Return (X, Y) of the center of cell containing provided text 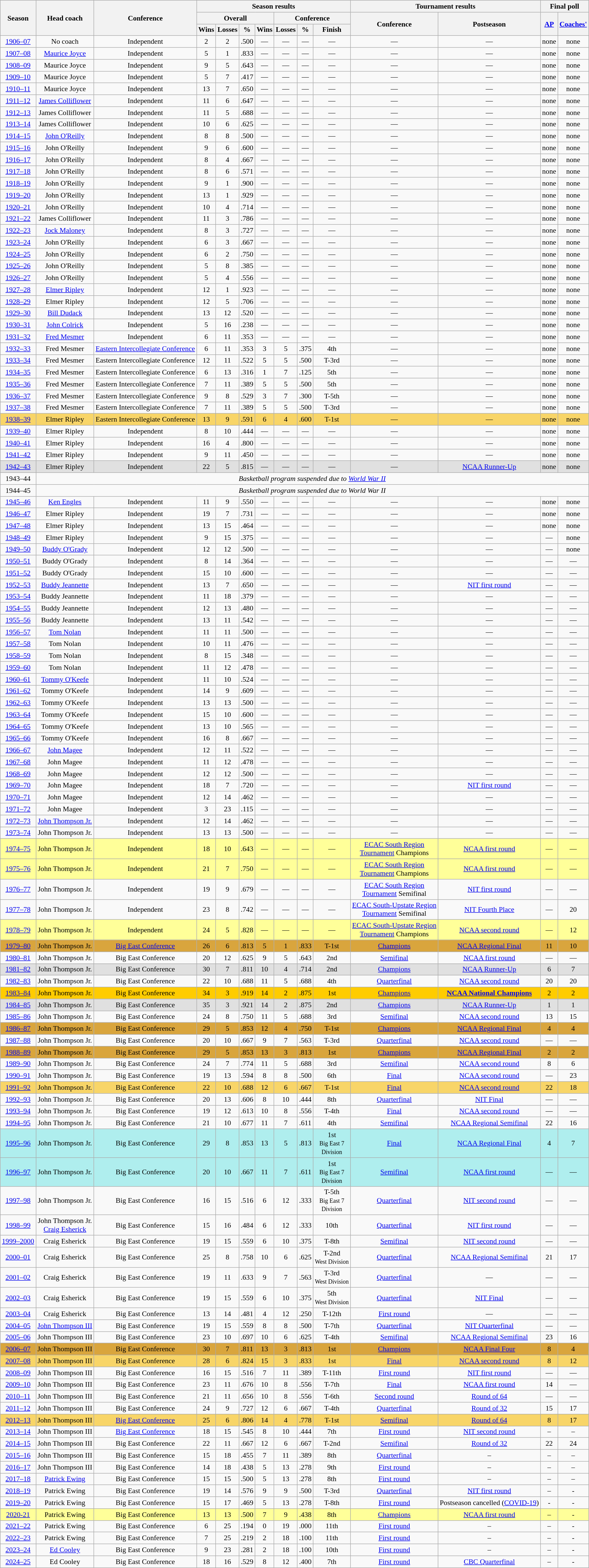
1975–76 (18, 869)
.786 (247, 219)
1908–09 (18, 65)
.364 (247, 561)
1910–11 (18, 89)
1921–22 (18, 219)
.481 (247, 1314)
.520 (247, 313)
.455 (247, 1456)
Coaches' (573, 24)
2021–22 (18, 1526)
.679 (247, 890)
1953–54 (18, 597)
1939–40 (18, 432)
NCAA National Champions (490, 993)
.417 (247, 77)
2014–15 (18, 1444)
1936–37 (18, 396)
1937–38 (18, 408)
1982–83 (18, 981)
5thWest Division (332, 1298)
.238 (247, 325)
.542 (247, 620)
1932–33 (18, 349)
.480 (247, 609)
Postseason cancelled (COVID-19) (490, 1503)
2019–20 (18, 1503)
.676 (247, 1385)
.385 (247, 266)
1942–43 (18, 467)
1981–82 (18, 969)
1959–60 (18, 668)
2008–09 (18, 1373)
1956–57 (18, 632)
.900 (247, 184)
Season (18, 18)
1993–94 (18, 1111)
1930–31 (18, 325)
1951–52 (18, 573)
.594 (247, 1076)
.400 (305, 1562)
.800 (247, 443)
1929–30 (18, 313)
.316 (247, 373)
.609 (247, 691)
1927–28 (18, 290)
Jock Maloney (65, 231)
1986–87 (18, 1029)
1961–62 (18, 691)
1972–73 (18, 821)
.923 (247, 290)
ECAC South RegionTournament Semifinal (394, 890)
1964–65 (18, 726)
Ken Engles (65, 502)
.677 (247, 1123)
.300 (305, 396)
1923–24 (18, 243)
.000 (305, 1526)
1977–78 (18, 909)
AP (549, 24)
.824 (247, 1361)
T-2nd (332, 1444)
John Colrick (65, 325)
.731 (247, 514)
2020-21 (18, 1515)
T-5thBig East 7Division (332, 1200)
1952–53 (18, 585)
.545 (247, 1432)
1985–86 (18, 1017)
1990–91 (18, 1076)
.742 (247, 909)
2006–07 (18, 1349)
.919 (247, 993)
1957–58 (18, 644)
1907–08 (18, 54)
2003–04 (18, 1314)
1943–44 (18, 479)
1962–63 (18, 703)
1941–42 (18, 455)
9th (332, 1467)
1945–46 (18, 502)
2010–11 (18, 1397)
.476 (247, 644)
1928–29 (18, 302)
1971–72 (18, 809)
NCAA Final Four (490, 1349)
Final poll (564, 6)
2023–24 (18, 1550)
1989–90 (18, 1064)
1915–16 (18, 148)
Overall (235, 18)
1983–84 (18, 993)
2007–08 (18, 1361)
1992–93 (18, 1099)
.550 (247, 502)
2024–25 (18, 1562)
Postseason (490, 24)
2002–03 (18, 1298)
2022–23 (18, 1538)
1925–26 (18, 266)
1950–51 (18, 561)
.697 (247, 1337)
T-6th (332, 1397)
28 (206, 1361)
1918–19 (18, 184)
1966–67 (18, 750)
1917–18 (18, 172)
35 (206, 1005)
.115 (247, 809)
T-12th (332, 1314)
.571 (247, 172)
.348 (247, 656)
1916–17 (18, 160)
6th (332, 1076)
1969–70 (18, 785)
1976–77 (18, 890)
0 (265, 1526)
1926–27 (18, 278)
.565 (247, 726)
1924–25 (18, 254)
.921 (247, 1005)
.591 (247, 420)
2001–02 (18, 1277)
2017–18 (18, 1479)
2011–12 (18, 1408)
Bill Dudack (65, 313)
1995–96 (18, 1143)
.450 (247, 455)
T-5th (332, 396)
Tournament results (446, 6)
1970–71 (18, 797)
1965–66 (18, 738)
2015–16 (18, 1456)
2004–05 (18, 1326)
.484 (247, 1225)
.815 (247, 467)
1947–48 (18, 526)
ECAC South-Upstate RegionTournament Semifinal (394, 909)
Second round (394, 1397)
1994–95 (18, 1123)
1922–23 (18, 231)
.774 (247, 1064)
1996–97 (18, 1172)
.524 (247, 679)
Head coach (65, 18)
1948–49 (18, 538)
1933–34 (18, 361)
T-2ndWest Division (332, 1257)
Season results (274, 6)
.194 (247, 1526)
.758 (247, 1257)
1974–75 (18, 849)
2013–14 (18, 1432)
T-11th (332, 1373)
ECAC South-Upstate RegionTournament Champions (394, 930)
1920–21 (18, 207)
1912–13 (18, 113)
1987–88 (18, 1040)
Finish (332, 30)
2005–06 (18, 1337)
.706 (247, 302)
1968–69 (18, 774)
.469 (247, 1503)
1949–50 (18, 550)
.281 (247, 1550)
1978–79 (18, 930)
.613 (247, 1111)
1997–98 (18, 1200)
.125 (305, 373)
1914–15 (18, 136)
.464 (247, 526)
1988–89 (18, 1052)
.250 (305, 1314)
NIT Quarterfinal (490, 1326)
1980–81 (18, 958)
1984–85 (18, 1005)
1991–92 (18, 1088)
1913–14 (18, 124)
1909–10 (18, 77)
.806 (247, 1420)
NIT Fourth Place (490, 909)
.778 (305, 1420)
CBC Quarterfinal (490, 1562)
.219 (247, 1538)
1979–80 (18, 946)
26 (206, 946)
1999–2000 (18, 1241)
1935–36 (18, 384)
1938–39 (18, 420)
.633 (247, 1277)
1911–12 (18, 101)
T-3rdWest Division (332, 1277)
.720 (247, 785)
2012–13 (18, 1420)
.576 (247, 1491)
1946–47 (18, 514)
.647 (247, 101)
John Thompson Jr.Craig Esherick (65, 1225)
2016–17 (18, 1467)
.379 (247, 597)
1973–74 (18, 833)
.828 (247, 930)
1967–68 (18, 762)
2000–01 (18, 1257)
1998–99 (18, 1225)
1955–56 (18, 620)
1963–64 (18, 715)
2018–19 (18, 1491)
.929 (247, 195)
1940–41 (18, 443)
1906–07 (18, 42)
1944–45 (18, 491)
1934–35 (18, 373)
1954–55 (18, 609)
2009–10 (18, 1385)
1919–20 (18, 195)
No coach (65, 42)
1960–61 (18, 679)
1958–59 (18, 656)
34 (206, 993)
.656 (247, 1397)
.606 (247, 1099)
1931–32 (18, 337)
